Pinpoint the cell where the given text exists, returning its [x, y] midpoint coordinate. 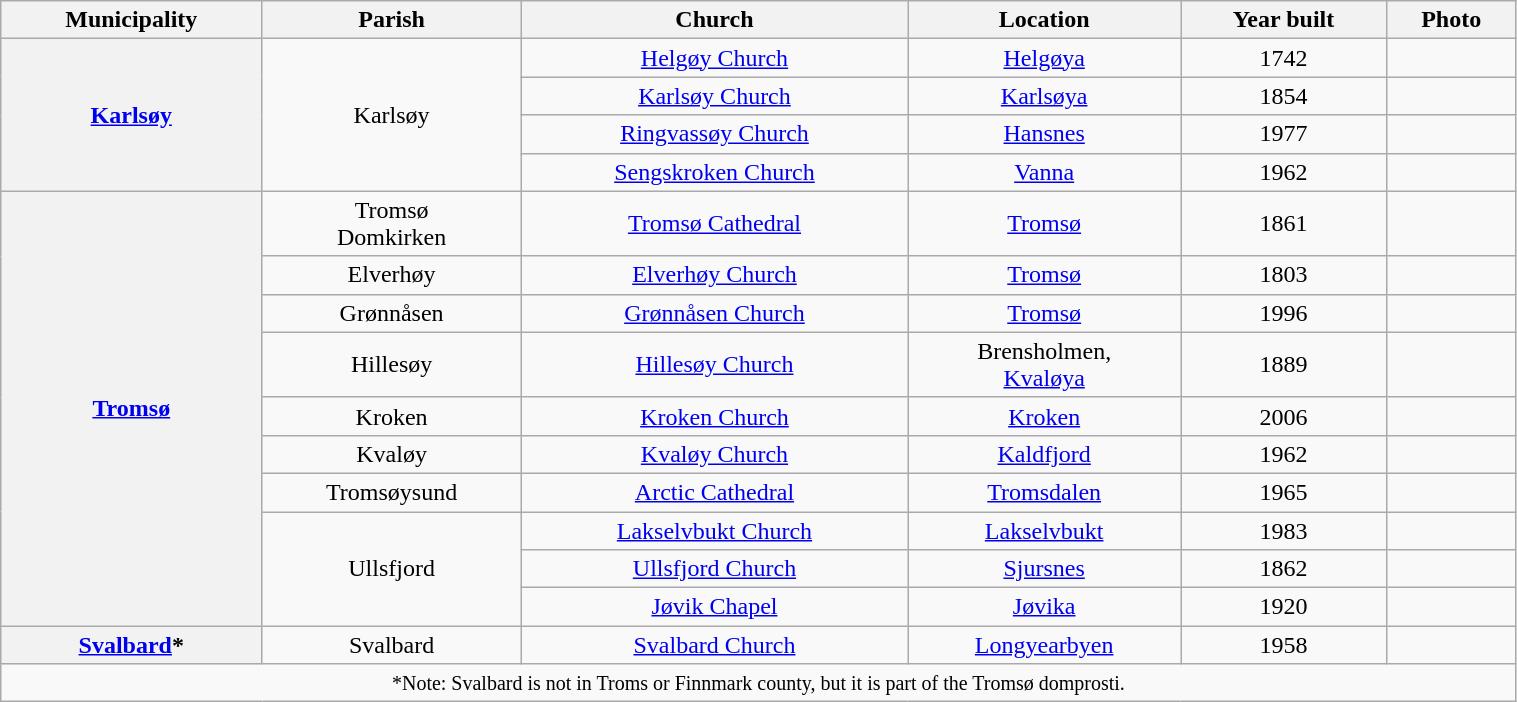
Sengskroken Church [714, 172]
Svalbard [392, 645]
Karlsøy Church [714, 96]
Vanna [1044, 172]
Lakselvbukt [1044, 531]
Ullsfjord Church [714, 569]
Ullsfjord [392, 569]
Kaldfjord [1044, 454]
Photo [1451, 20]
Lakselvbukt Church [714, 531]
1854 [1284, 96]
Tromsø Cathedral [714, 224]
1983 [1284, 531]
Jøvik Chapel [714, 607]
Jøvika [1044, 607]
Ringvassøy Church [714, 134]
Sjursnes [1044, 569]
1996 [1284, 313]
Tromsdalen [1044, 492]
Hillesøy [392, 364]
Brensholmen,Kvaløya [1044, 364]
Municipality [132, 20]
Helgøy Church [714, 58]
Svalbard Church [714, 645]
Kvaløy [392, 454]
1965 [1284, 492]
Svalbard* [132, 645]
1803 [1284, 275]
1861 [1284, 224]
Karlsøya [1044, 96]
Kroken Church [714, 416]
1977 [1284, 134]
Hillesøy Church [714, 364]
Parish [392, 20]
Location [1044, 20]
Church [714, 20]
Elverhøy Church [714, 275]
1920 [1284, 607]
Elverhøy [392, 275]
Tromsøysund [392, 492]
2006 [1284, 416]
TromsøDomkirken [392, 224]
Hansnes [1044, 134]
Kvaløy Church [714, 454]
1862 [1284, 569]
*Note: Svalbard is not in Troms or Finnmark county, but it is part of the Tromsø domprosti. [758, 683]
1889 [1284, 364]
1742 [1284, 58]
1958 [1284, 645]
Year built [1284, 20]
Longyearbyen [1044, 645]
Grønnåsen Church [714, 313]
Grønnåsen [392, 313]
Arctic Cathedral [714, 492]
Helgøya [1044, 58]
